Find where the given text appears and provide that cell's center as [x, y] coordinate. 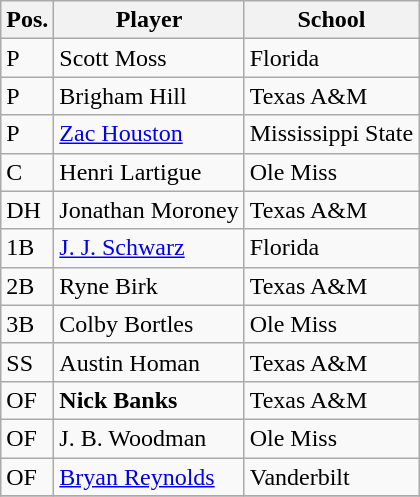
Pos. [28, 20]
J. J. Schwarz [149, 248]
Bryan Reynolds [149, 477]
Scott Moss [149, 58]
Vanderbilt [331, 477]
Colby Bortles [149, 324]
Ryne Birk [149, 286]
DH [28, 210]
Brigham Hill [149, 96]
Mississippi State [331, 134]
Jonathan Moroney [149, 210]
2B [28, 286]
Nick Banks [149, 400]
School [331, 20]
Player [149, 20]
Austin Homan [149, 362]
3B [28, 324]
C [28, 172]
J. B. Woodman [149, 438]
Zac Houston [149, 134]
SS [28, 362]
1B [28, 248]
Henri Lartigue [149, 172]
